From the cell containing the given text, extract its center point as [X, Y] coordinate. 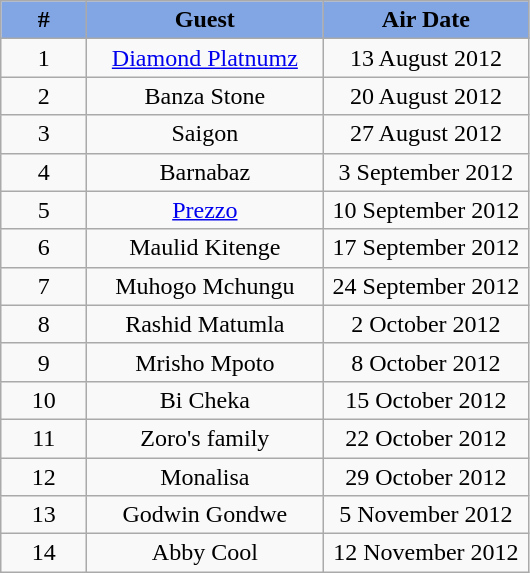
8 October 2012 [426, 362]
12 [44, 477]
9 [44, 362]
Saigon [205, 134]
24 September 2012 [426, 286]
11 [44, 438]
8 [44, 324]
5 November 2012 [426, 515]
17 September 2012 [426, 248]
Zoro's family [205, 438]
14 [44, 553]
# [44, 20]
5 [44, 210]
Abby Cool [205, 553]
Muhogo Mchungu [205, 286]
22 October 2012 [426, 438]
13 [44, 515]
2 [44, 96]
10 September 2012 [426, 210]
Air Date [426, 20]
4 [44, 172]
3 [44, 134]
Rashid Matumla [205, 324]
3 September 2012 [426, 172]
10 [44, 400]
Guest [205, 20]
Bi Cheka [205, 400]
Banza Stone [205, 96]
Diamond Platnumz [205, 58]
29 October 2012 [426, 477]
Prezzo [205, 210]
2 October 2012 [426, 324]
15 October 2012 [426, 400]
1 [44, 58]
Mrisho Mpoto [205, 362]
Barnabaz [205, 172]
13 August 2012 [426, 58]
Monalisa [205, 477]
7 [44, 286]
20 August 2012 [426, 96]
27 August 2012 [426, 134]
6 [44, 248]
12 November 2012 [426, 553]
Maulid Kitenge [205, 248]
Godwin Gondwe [205, 515]
